Determine the [X, Y] coordinate at the center of the cell enclosing the given text.  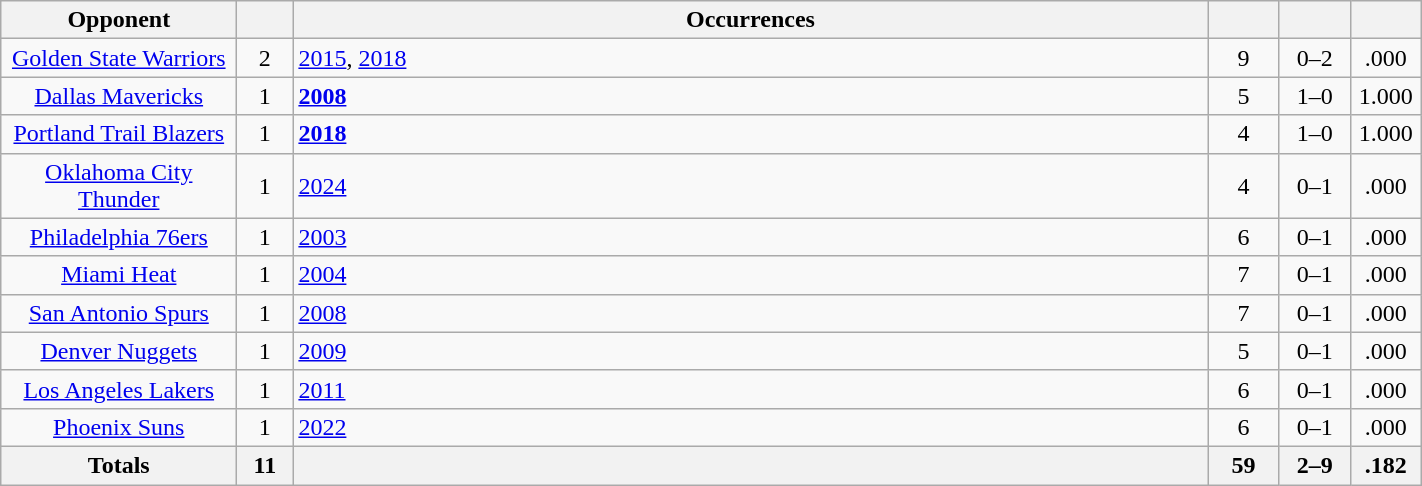
Dallas Mavericks [119, 96]
Los Angeles Lakers [119, 389]
Opponent [119, 20]
2015, 2018 [750, 58]
59 [1244, 465]
.182 [1386, 465]
Occurrences [750, 20]
2 [265, 58]
2011 [750, 389]
Totals [119, 465]
2018 [750, 134]
Philadelphia 76ers [119, 237]
Phoenix Suns [119, 427]
11 [265, 465]
2–9 [1314, 465]
2003 [750, 237]
2009 [750, 351]
2022 [750, 427]
Miami Heat [119, 275]
2024 [750, 186]
9 [1244, 58]
Portland Trail Blazers [119, 134]
Oklahoma City Thunder [119, 186]
Golden State Warriors [119, 58]
2004 [750, 275]
0–2 [1314, 58]
San Antonio Spurs [119, 313]
Denver Nuggets [119, 351]
